Determine the (X, Y) coordinate at the center of the cell enclosing the given text.  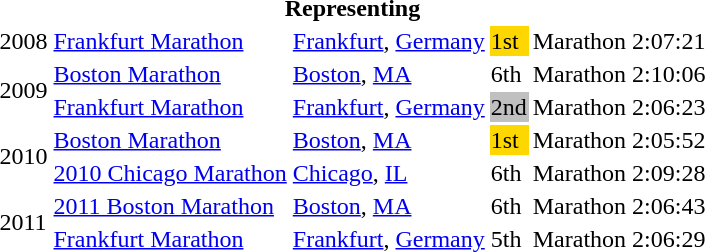
2011 Boston Marathon (170, 206)
2010 Chicago Marathon (170, 173)
Chicago, IL (388, 173)
2nd (508, 107)
